Find where the given text appears and provide that cell's center as [x, y] coordinate. 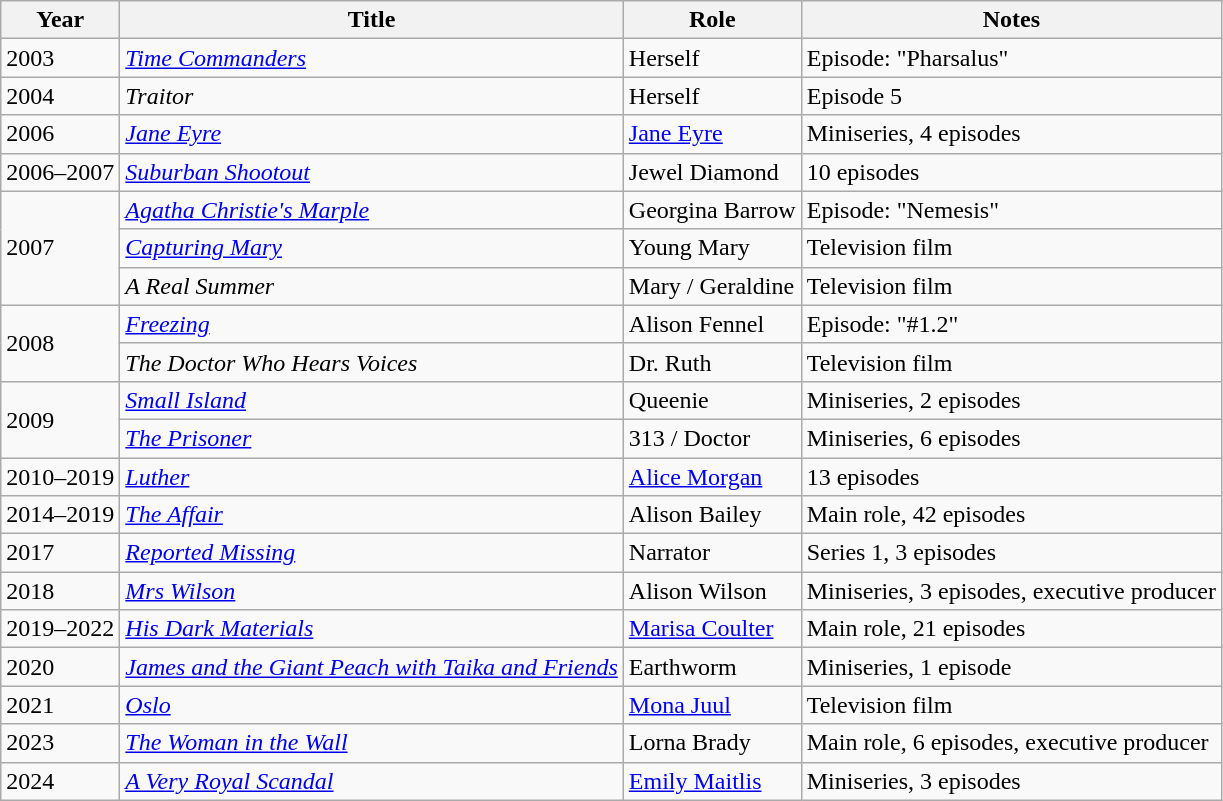
2021 [60, 705]
Title [372, 20]
Main role, 21 episodes [1011, 629]
Miniseries, 1 episode [1011, 667]
The Prisoner [372, 438]
Episode: "#1.2" [1011, 324]
Main role, 42 episodes [1011, 515]
2009 [60, 419]
Mary / Geraldine [712, 286]
The Woman in the Wall [372, 743]
Jewel Diamond [712, 172]
Emily Maitlis [712, 781]
Narrator [712, 553]
Episode: "Nemesis" [1011, 210]
Traitor [372, 96]
2019–2022 [60, 629]
Young Mary [712, 248]
Role [712, 20]
2023 [60, 743]
Episode: "Pharsalus" [1011, 58]
Alison Wilson [712, 591]
Main role, 6 episodes, executive producer [1011, 743]
Suburban Shootout [372, 172]
Alice Morgan [712, 477]
2006 [60, 134]
Alison Fennel [712, 324]
2008 [60, 343]
Capturing Mary [372, 248]
Year [60, 20]
Miniseries, 2 episodes [1011, 400]
The Doctor Who Hears Voices [372, 362]
2014–2019 [60, 515]
Miniseries, 6 episodes [1011, 438]
2006–2007 [60, 172]
2020 [60, 667]
2010–2019 [60, 477]
Dr. Ruth [712, 362]
Notes [1011, 20]
Alison Bailey [712, 515]
2018 [60, 591]
A Real Summer [372, 286]
Lorna Brady [712, 743]
Reported Missing [372, 553]
Miniseries, 4 episodes [1011, 134]
2004 [60, 96]
Marisa Coulter [712, 629]
Miniseries, 3 episodes [1011, 781]
Earthworm [712, 667]
Episode 5 [1011, 96]
James and the Giant Peach with Taika and Friends [372, 667]
2024 [60, 781]
Georgina Barrow [712, 210]
2003 [60, 58]
A Very Royal Scandal [372, 781]
Freezing [372, 324]
The Affair [372, 515]
2017 [60, 553]
Small Island [372, 400]
Series 1, 3 episodes [1011, 553]
His Dark Materials [372, 629]
13 episodes [1011, 477]
Mona Juul [712, 705]
Oslo [372, 705]
Mrs Wilson [372, 591]
10 episodes [1011, 172]
Queenie [712, 400]
Time Commanders [372, 58]
Miniseries, 3 episodes, executive producer [1011, 591]
Luther [372, 477]
Agatha Christie's Marple [372, 210]
2007 [60, 248]
313 / Doctor [712, 438]
